Return the (x, y) coordinate for the center point of the cell that contains the specified text.  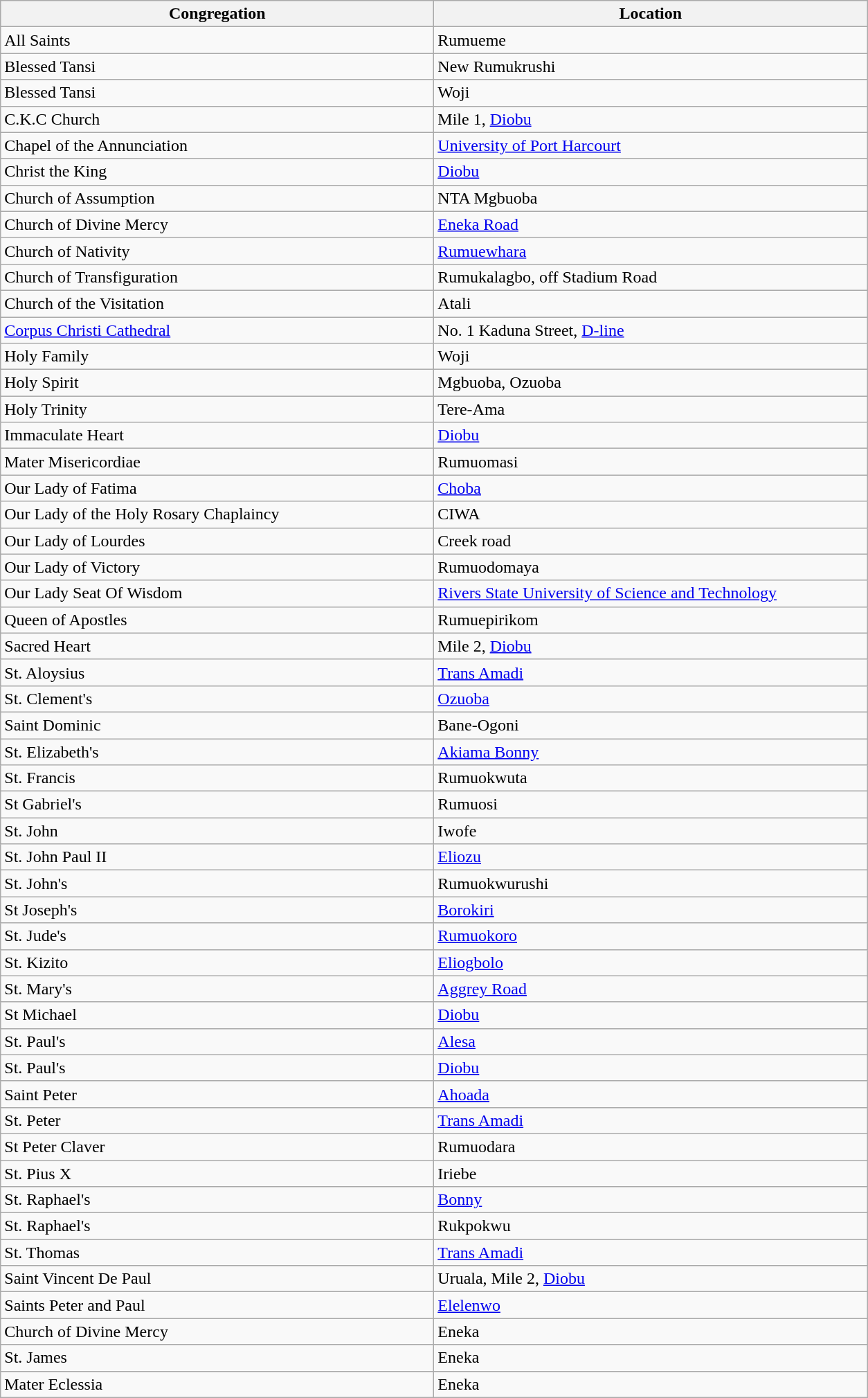
Akiama Bonny (651, 751)
St. John (217, 831)
St. John's (217, 884)
St. Peter (217, 1120)
Rukpokwu (651, 1226)
University of Port Harcourt (651, 145)
Choba (651, 488)
Bonny (651, 1200)
St. Kizito (217, 962)
New Rumukrushi (651, 66)
Mile 2, Diobu (651, 646)
Our Lady of Lourdes (217, 541)
C.K.C Church (217, 119)
Elelenwo (651, 1305)
Rumueme (651, 40)
St. Pius X (217, 1174)
Eneka Road (651, 224)
St Gabriel's (217, 805)
Aggrey Road (651, 989)
Sacred Heart (217, 646)
Creek road (651, 541)
Location (651, 14)
Rumuodara (651, 1147)
Our Lady Seat Of Wisdom (217, 593)
Our Lady of Victory (217, 567)
Tere-Ama (651, 409)
Borokiri (651, 910)
Saint Vincent De Paul (217, 1279)
Mgbuoba, Ozuoba (651, 383)
Rumukalagbo, off Stadium Road (651, 277)
Holy Family (217, 357)
Ozuoba (651, 699)
Mile 1, Diobu (651, 119)
Uruala, Mile 2, Diobu (651, 1279)
No. 1 Kaduna Street, D-line (651, 330)
Rumuepirikom (651, 620)
CIWA (651, 514)
Rumuokwuta (651, 778)
Immaculate Heart (217, 436)
Rumuokoro (651, 936)
Eliozu (651, 857)
St. Aloysius (217, 672)
St. John Paul II (217, 857)
St. Mary's (217, 989)
Rumuodomaya (651, 567)
Rumuewhara (651, 251)
St. James (217, 1358)
Christ the King (217, 172)
Congregation (217, 14)
Bane-Ogoni (651, 725)
Our Lady of the Holy Rosary Chaplaincy (217, 514)
St Peter Claver (217, 1147)
Mater Misericordiae (217, 462)
Ahoada (651, 1094)
St. Jude's (217, 936)
NTA Mgbuoba (651, 198)
St Michael (217, 1015)
Church of Transfiguration (217, 277)
Alesa (651, 1041)
Church of Nativity (217, 251)
Saints Peter and Paul (217, 1305)
Queen of Apostles (217, 620)
St. Elizabeth's (217, 751)
Eliogbolo (651, 962)
Mater Eclessia (217, 1384)
Corpus Christi Cathedral (217, 330)
St. Clement's (217, 699)
St Joseph's (217, 910)
Rumuomasi (651, 462)
Church of Assumption (217, 198)
Chapel of the Annunciation (217, 145)
St. Thomas (217, 1253)
Rivers State University of Science and Technology (651, 593)
Rumuokwurushi (651, 884)
Iwofe (651, 831)
Church of the Visitation (217, 303)
Holy Spirit (217, 383)
All Saints (217, 40)
Rumuosi (651, 805)
Iriebe (651, 1174)
Saint Peter (217, 1094)
Holy Trinity (217, 409)
Saint Dominic (217, 725)
St. Francis (217, 778)
Our Lady of Fatima (217, 488)
Atali (651, 303)
